Return the [X, Y] coordinate for the center point of the cell that contains the specified text.  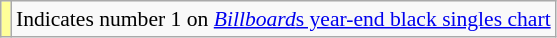
Indicates number 1 on Billboards year-end black singles chart [284, 19]
